Search for the cell housing the specified text and yield its (x, y) center coordinate. 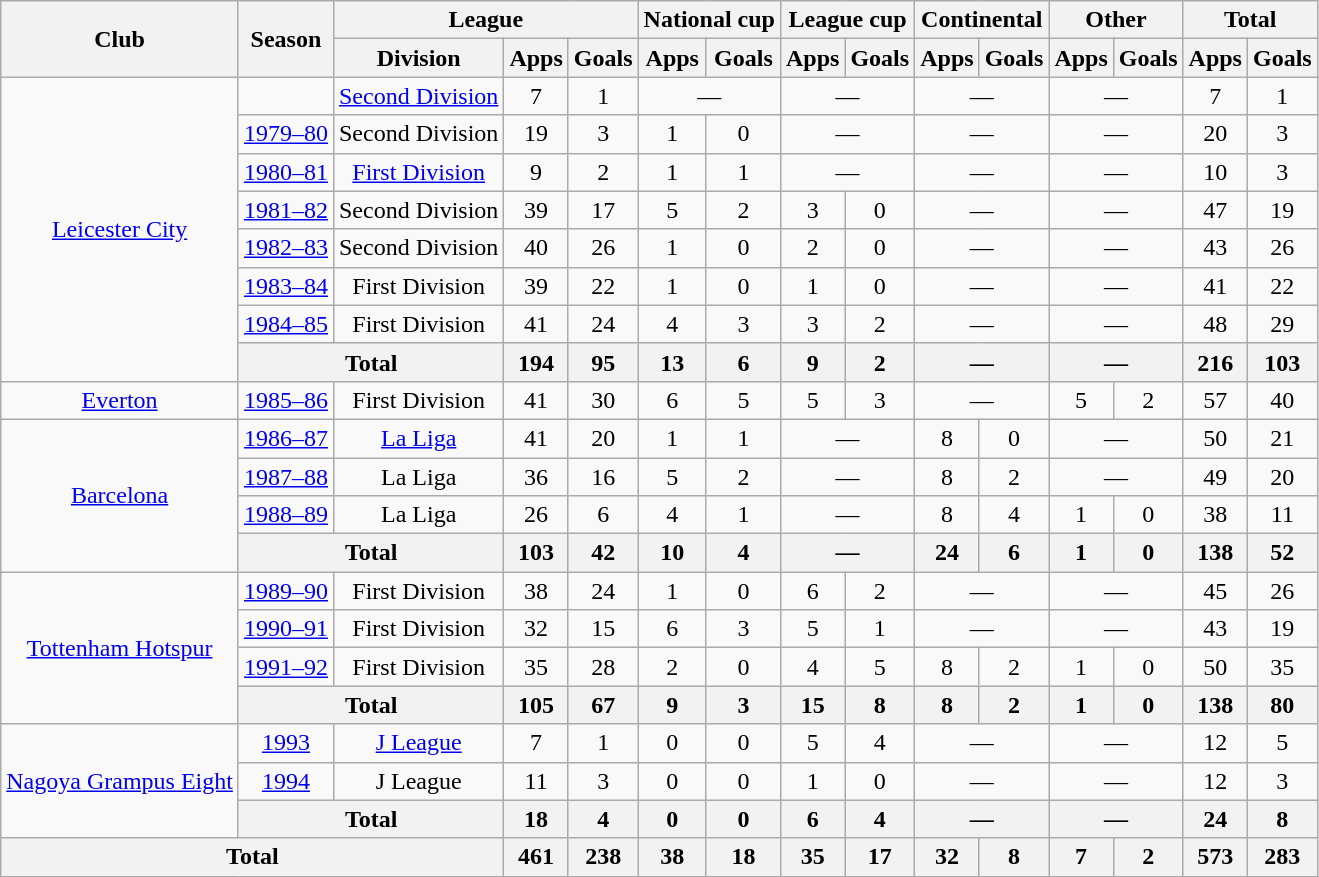
Leicester City (120, 229)
League (486, 20)
28 (603, 667)
36 (536, 477)
67 (603, 705)
461 (536, 857)
49 (1215, 477)
1994 (286, 781)
Nagoya Grampus Eight (120, 781)
1982–83 (286, 248)
80 (1282, 705)
52 (1282, 553)
47 (1215, 210)
194 (536, 362)
13 (672, 362)
Season (286, 39)
48 (1215, 324)
29 (1282, 324)
1984–85 (286, 324)
1983–84 (286, 286)
1991–92 (286, 667)
1981–82 (286, 210)
1990–91 (286, 629)
Club (120, 39)
45 (1215, 591)
1989–90 (286, 591)
League cup (847, 20)
1993 (286, 743)
Division (418, 58)
283 (1282, 857)
Continental (982, 20)
1979–80 (286, 134)
30 (603, 400)
Tottenham Hotspur (120, 648)
1985–86 (286, 400)
42 (603, 553)
16 (603, 477)
573 (1215, 857)
1986–87 (286, 438)
105 (536, 705)
Everton (120, 400)
238 (603, 857)
1980–81 (286, 172)
1987–88 (286, 477)
Barcelona (120, 495)
Other (1116, 20)
216 (1215, 362)
21 (1282, 438)
57 (1215, 400)
1988–89 (286, 515)
95 (603, 362)
National cup (709, 20)
